For the text-containing cell, return its midpoint in [X, Y] coordinate format. 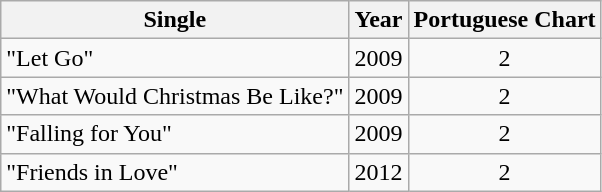
"What Would Christmas Be Like?" [175, 96]
"Falling for You" [175, 134]
"Friends in Love" [175, 172]
Portuguese Chart [504, 20]
Year [378, 20]
2012 [378, 172]
Single [175, 20]
"Let Go" [175, 58]
